Return (x, y) of the center of cell containing provided text 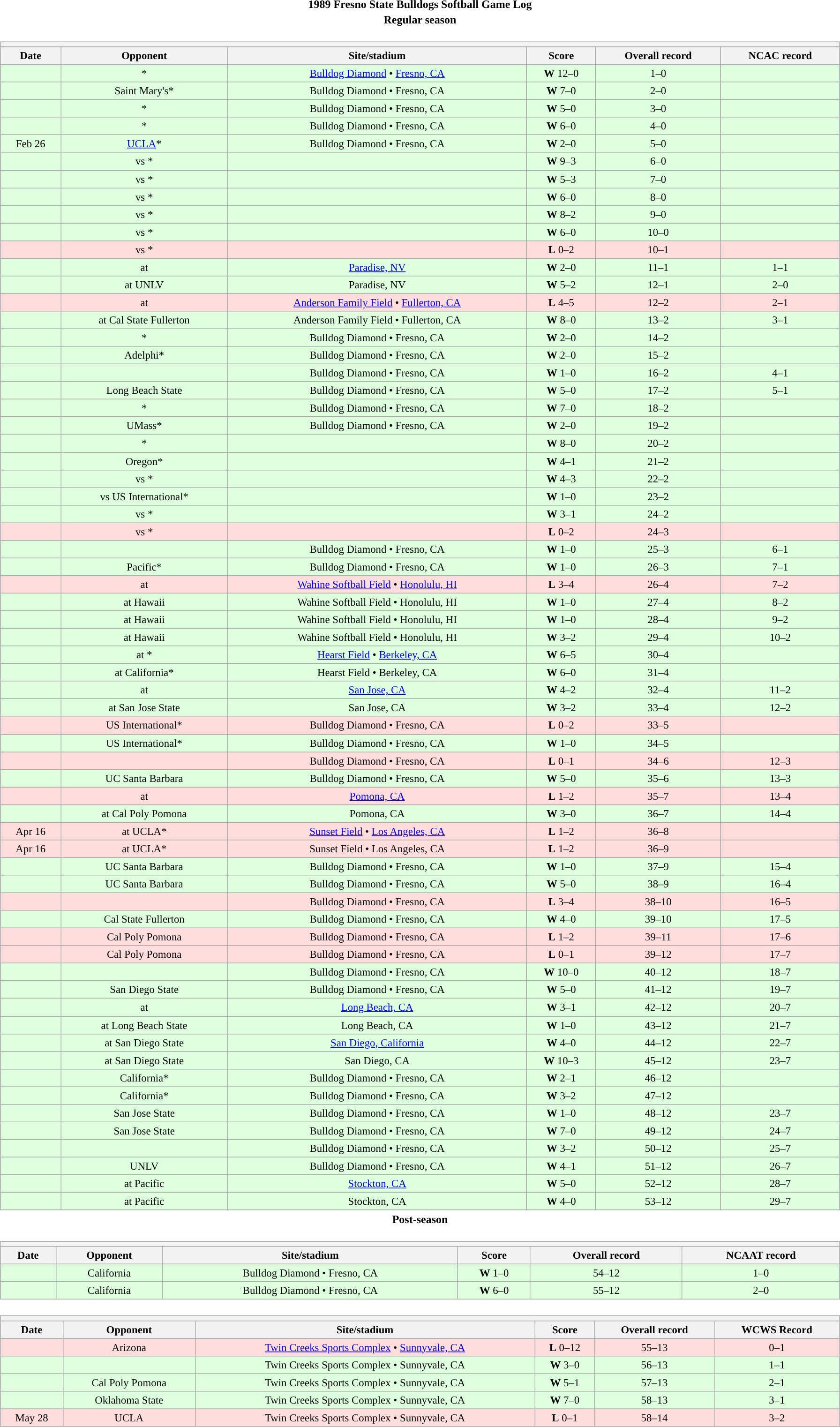
12–3 (780, 761)
20–2 (658, 443)
17–5 (780, 919)
29–7 (780, 1201)
Feb 26 (31, 144)
at San Jose State (144, 708)
39–10 (658, 919)
12–1 (658, 285)
26–4 (658, 585)
22–2 (658, 479)
UCLA* (144, 144)
26–3 (658, 567)
43–12 (658, 1025)
Oregon* (144, 461)
at Cal Poly Pomona (144, 813)
25–7 (780, 1149)
40–12 (658, 972)
WCWS Record (777, 1329)
28–4 (658, 620)
7–0 (658, 179)
27–4 (658, 602)
L 0–12 (565, 1347)
W 4–3 (562, 479)
48–12 (658, 1113)
17–7 (780, 954)
Saint Mary's* (144, 91)
49–12 (658, 1131)
23–2 (658, 496)
at * (144, 655)
47–12 (658, 1096)
San Diego State (144, 990)
53–12 (658, 1201)
58–13 (654, 1400)
L 4–5 (562, 302)
Oklahoma State (129, 1400)
9–0 (658, 214)
17–2 (658, 391)
Long Beach State (144, 391)
55–12 (606, 1291)
20–7 (780, 1007)
Pacific* (144, 567)
34–6 (658, 761)
16–5 (780, 901)
11–2 (780, 690)
7–1 (780, 567)
58–14 (654, 1418)
16–4 (780, 884)
Adelphi* (144, 355)
22–7 (780, 1043)
24–3 (658, 532)
35–7 (658, 796)
6–1 (780, 549)
7–2 (780, 585)
4–1 (780, 373)
19–7 (780, 990)
15–4 (780, 866)
33–5 (658, 725)
vs US International* (144, 496)
54–12 (606, 1273)
18–2 (658, 408)
at Cal State Fullerton (144, 320)
24–7 (780, 1131)
21–2 (658, 461)
14–4 (780, 813)
51–12 (658, 1166)
57–13 (654, 1382)
W 2–1 (562, 1078)
0–1 (777, 1347)
55–13 (654, 1347)
10–0 (658, 232)
29–4 (658, 637)
38–9 (658, 884)
25–3 (658, 549)
Arizona (129, 1347)
35–6 (658, 778)
44–12 (658, 1043)
at UNLV (144, 285)
33–4 (658, 708)
3–0 (658, 109)
5–0 (658, 144)
30–4 (658, 655)
W 5–1 (565, 1382)
28–7 (780, 1184)
UCLA (129, 1418)
11–1 (658, 267)
31–4 (658, 673)
NCAC record (780, 56)
10–1 (658, 249)
3–2 (777, 1418)
8–2 (780, 602)
13–2 (658, 320)
36–7 (658, 813)
34–5 (658, 743)
13–4 (780, 796)
21–7 (780, 1025)
17–6 (780, 937)
NCAAT record (761, 1255)
5–1 (780, 391)
26–7 (780, 1166)
18–7 (780, 972)
36–9 (658, 849)
39–12 (658, 954)
38–10 (658, 901)
19–2 (658, 426)
W 9–3 (562, 161)
6–0 (658, 161)
56–13 (654, 1365)
UNLV (144, 1166)
at California* (144, 673)
41–12 (658, 990)
8–0 (658, 197)
4–0 (658, 126)
37–9 (658, 866)
W 4–2 (562, 690)
W 6–5 (562, 655)
45–12 (658, 1060)
52–12 (658, 1184)
50–12 (658, 1149)
42–12 (658, 1007)
16–2 (658, 373)
15–2 (658, 355)
36–8 (658, 831)
10–2 (780, 637)
San Diego, CA (377, 1060)
San Diego, California (377, 1043)
at Long Beach State (144, 1025)
9–2 (780, 620)
13–3 (780, 778)
W 5–2 (562, 285)
W 12–0 (562, 73)
W 8–2 (562, 214)
32–4 (658, 690)
W 10–0 (562, 972)
May 28 (32, 1418)
W 5–3 (562, 179)
14–2 (658, 338)
W 10–3 (562, 1060)
39–11 (658, 937)
Cal State Fullerton (144, 919)
46–12 (658, 1078)
UMass* (144, 426)
24–2 (658, 514)
